Output the [x, y] coordinate of the center of the cell containing the given text.  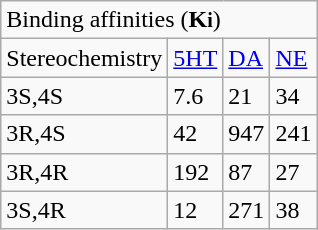
Stereochemistry [84, 58]
947 [246, 134]
38 [294, 210]
87 [246, 172]
7.6 [196, 96]
Binding affinities (Ki) [159, 20]
3R,4S [84, 134]
DA [246, 58]
3R,4R [84, 172]
5HT [196, 58]
192 [196, 172]
271 [246, 210]
21 [246, 96]
34 [294, 96]
NE [294, 58]
27 [294, 172]
241 [294, 134]
12 [196, 210]
42 [196, 134]
3S,4S [84, 96]
3S,4R [84, 210]
